Identify which cell holds the provided text, then report its (X, Y) central coordinate. 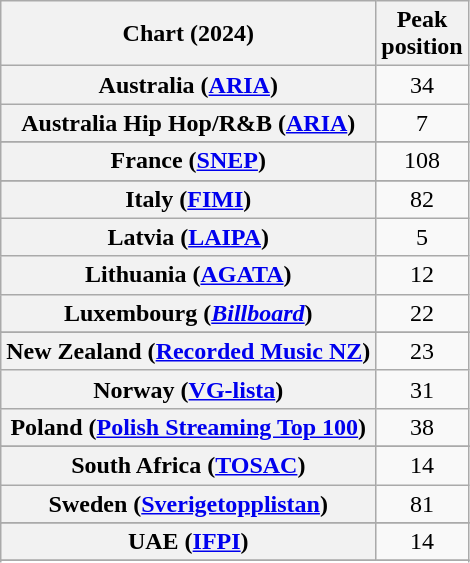
Australia (ARIA) (188, 85)
Italy (FIMI) (188, 199)
34 (422, 85)
Norway (VG-lista) (188, 389)
23 (422, 351)
Latvia (LAIPA) (188, 237)
Peakposition (422, 34)
38 (422, 427)
81 (422, 503)
108 (422, 161)
Australia Hip Hop/R&B (ARIA) (188, 123)
Lithuania (AGATA) (188, 275)
12 (422, 275)
5 (422, 237)
New Zealand (Recorded Music NZ) (188, 351)
Sweden (Sverigetopplistan) (188, 503)
Luxembourg (Billboard) (188, 313)
Poland (Polish Streaming Top 100) (188, 427)
France (SNEP) (188, 161)
UAE (IFPI) (188, 542)
South Africa (TOSAC) (188, 465)
7 (422, 123)
82 (422, 199)
Chart (2024) (188, 34)
22 (422, 313)
31 (422, 389)
